Extract the (X, Y) coordinate from the center of the cell holding the provided text.  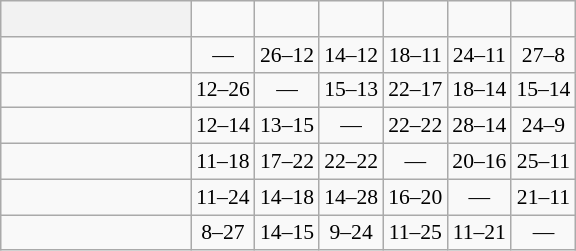
15–14 (543, 90)
20–16 (479, 162)
15–13 (351, 90)
17–22 (287, 162)
25–11 (543, 162)
12–26 (223, 90)
14–28 (351, 197)
11–24 (223, 197)
13–15 (287, 126)
11–18 (223, 162)
8–27 (223, 233)
18–11 (415, 55)
14–15 (287, 233)
12–14 (223, 126)
11–25 (415, 233)
9–24 (351, 233)
18–14 (479, 90)
26–12 (287, 55)
16–20 (415, 197)
24–11 (479, 55)
22–17 (415, 90)
14–18 (287, 197)
14–12 (351, 55)
28–14 (479, 126)
11–21 (479, 233)
27–8 (543, 55)
21–11 (543, 197)
24–9 (543, 126)
